Output the (X, Y) coordinate of the center of the cell containing the given text.  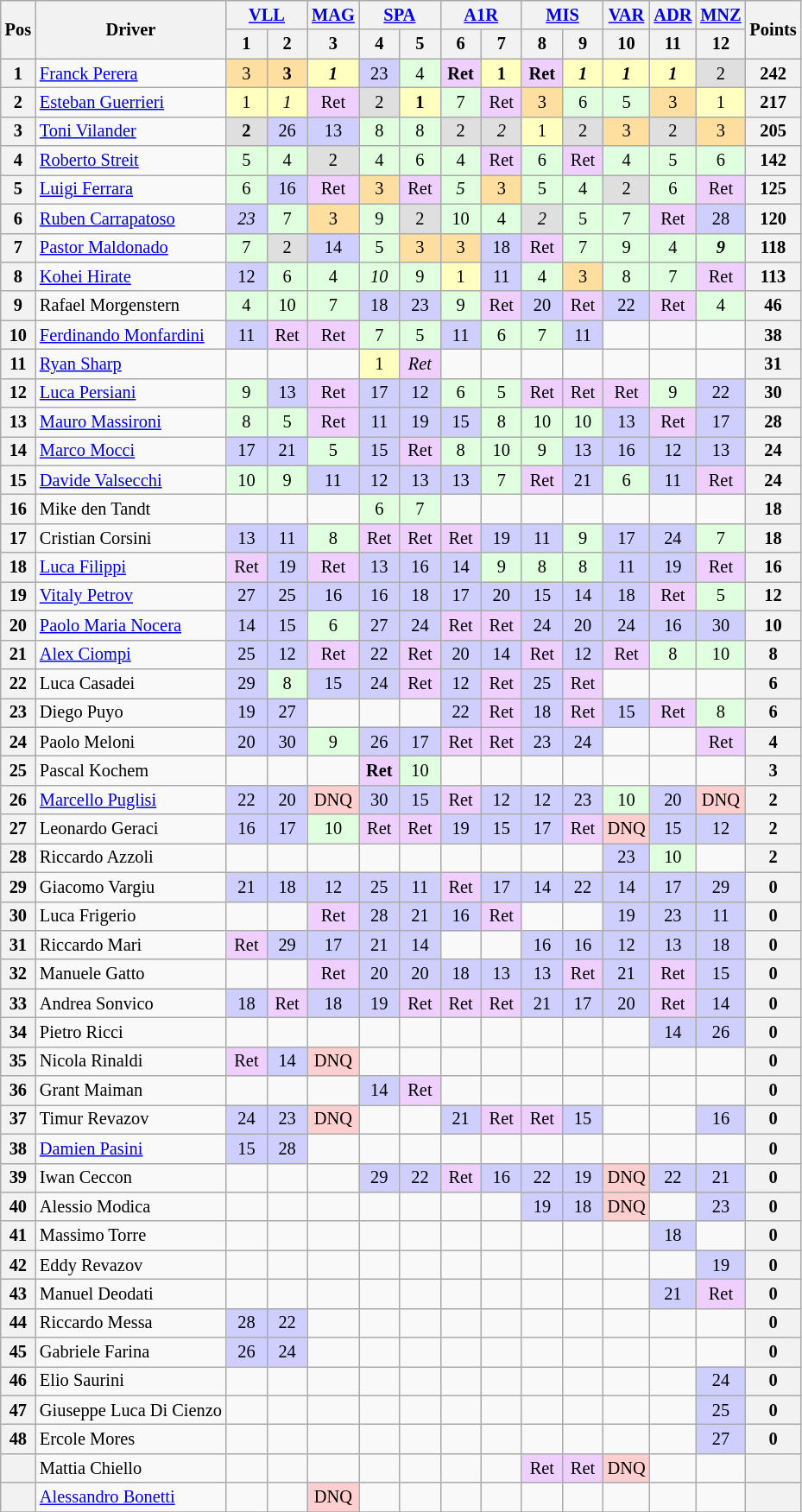
113 (774, 276)
120 (774, 218)
118 (774, 248)
Riccardo Mari (131, 945)
242 (774, 73)
Giacomo Vargiu (131, 887)
A1R (481, 15)
142 (774, 161)
Roberto Streit (131, 161)
Pascal Kochem (131, 770)
Timur Revazov (131, 1119)
Gabriele Farina (131, 1352)
Ercole Mores (131, 1439)
ADR (673, 15)
Grant Maiman (131, 1091)
Marco Mocci (131, 451)
32 (18, 974)
MNZ (720, 15)
48 (18, 1439)
Franck Perera (131, 73)
39 (18, 1178)
Manuel Deodati (131, 1294)
Eddy Revazov (131, 1265)
Pos (18, 29)
Ryan Sharp (131, 364)
Luca Casadei (131, 683)
Points (774, 29)
Toni Vilander (131, 131)
SPA (400, 15)
Luigi Ferrara (131, 189)
Paolo Meloni (131, 742)
Cristian Corsini (131, 538)
36 (18, 1091)
Elio Saurini (131, 1381)
43 (18, 1294)
Paolo Maria Nocera (131, 625)
44 (18, 1323)
Davide Valsecchi (131, 480)
34 (18, 1032)
217 (774, 102)
Ferdinando Monfardini (131, 335)
Mattia Chiello (131, 1468)
45 (18, 1352)
Marcello Puglisi (131, 800)
Alessio Modica (131, 1206)
Damien Pasini (131, 1148)
Massimo Torre (131, 1236)
Iwan Ceccon (131, 1178)
Luca Frigerio (131, 916)
Luca Persiani (131, 393)
VAR (627, 15)
Luca Filippi (131, 567)
Kohei Hirate (131, 276)
41 (18, 1236)
47 (18, 1410)
VLL (267, 15)
37 (18, 1119)
Rafael Morgenstern (131, 306)
Andrea Sonvico (131, 1003)
Mauro Massironi (131, 422)
Alex Ciompi (131, 655)
35 (18, 1061)
Giuseppe Luca Di Cienzo (131, 1410)
Manuele Gatto (131, 974)
Driver (131, 29)
40 (18, 1206)
Esteban Guerrieri (131, 102)
Ruben Carrapatoso (131, 218)
MAG (333, 15)
33 (18, 1003)
MIS (562, 15)
Diego Puyo (131, 712)
Nicola Rinaldi (131, 1061)
Riccardo Azzoli (131, 857)
42 (18, 1265)
Pietro Ricci (131, 1032)
Mike den Tandt (131, 509)
125 (774, 189)
Riccardo Messa (131, 1323)
Alessandro Bonetti (131, 1497)
Vitaly Petrov (131, 596)
Leonardo Geraci (131, 829)
205 (774, 131)
Pastor Maldonado (131, 248)
